Scan for the cell matching the given text and deliver its [x, y] coordinate at center. 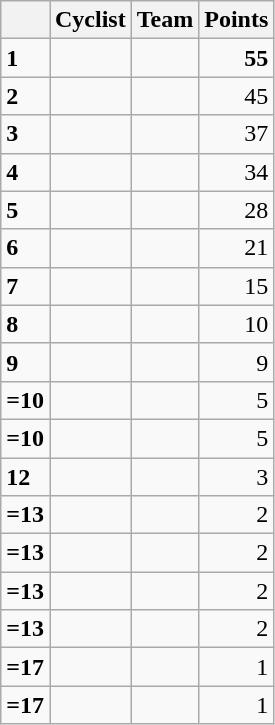
4 [26, 172]
Cyclist [91, 20]
12 [26, 477]
45 [236, 96]
10 [236, 324]
Team [165, 20]
21 [236, 248]
28 [236, 210]
7 [26, 286]
37 [236, 134]
6 [26, 248]
8 [26, 324]
34 [236, 172]
55 [236, 58]
Points [236, 20]
15 [236, 286]
